Return the (X, Y) coordinate for the center point of the cell that contains the specified text.  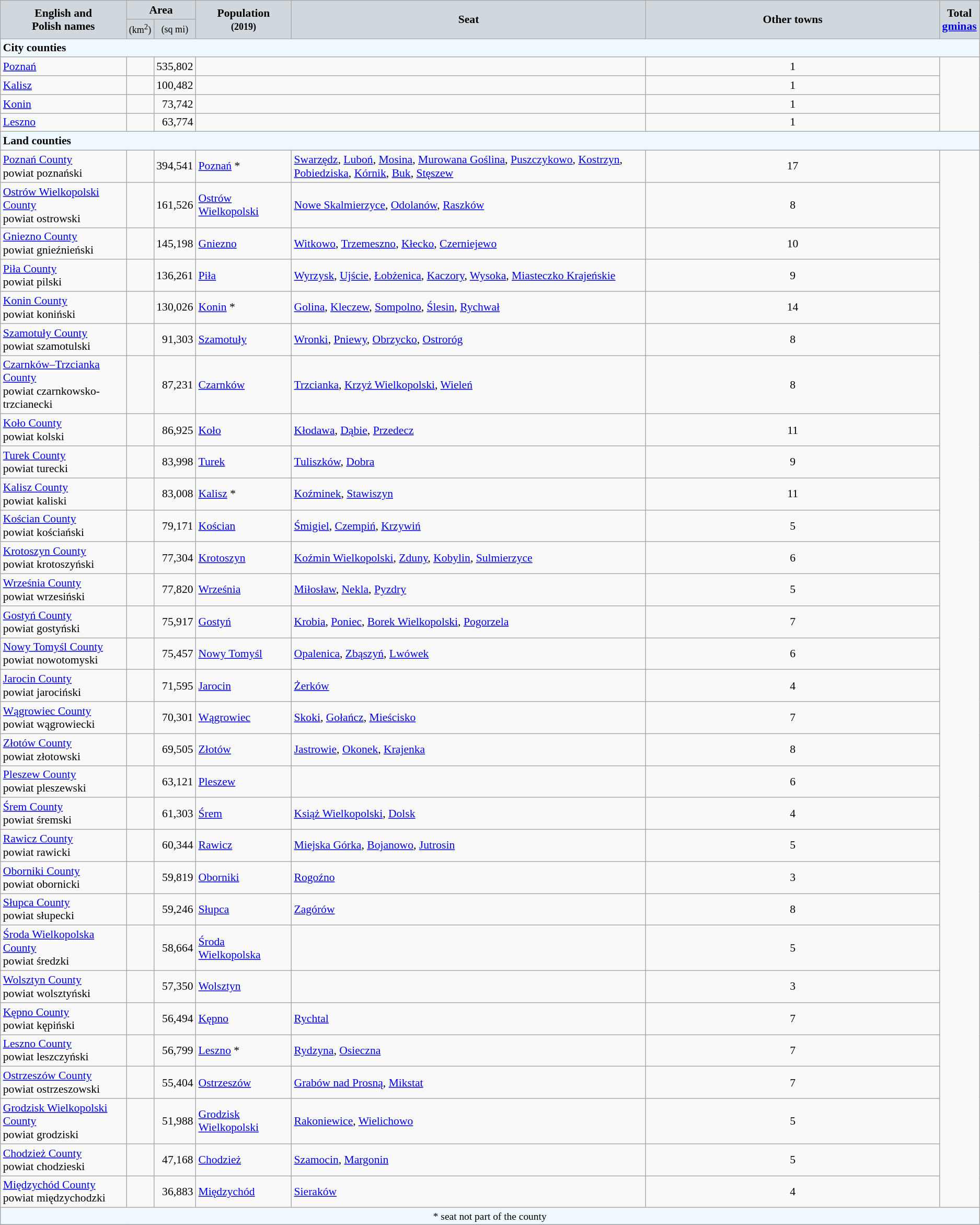
Nowy Tomyśl County powiat nowotomyski (64, 654)
Złotów County powiat złotowski (64, 750)
87,231 (175, 385)
Śmigiel, Czempiń, Krzywiń (468, 526)
Słupca (244, 910)
Rawicz County powiat rawicki (64, 846)
Poznań * (244, 166)
Śrem (244, 814)
Kępno County powiat kępiński (64, 1018)
136,261 (175, 276)
Koło (244, 430)
(km2) (140, 29)
* seat not part of the county (490, 1216)
Złotów (244, 750)
63,121 (175, 781)
77,304 (175, 558)
Skoki, Gołańcz, Mieścisko (468, 717)
Książ Wielkopolski, Dolsk (468, 814)
47,168 (175, 1160)
Grabów nad Prosną, Mikstat (468, 1082)
70,301 (175, 717)
Międzychód (244, 1192)
Konin (64, 104)
10 (793, 244)
130,026 (175, 307)
Krobia, Poniec, Borek Wielkopolski, Pogorzela (468, 622)
Grodzisk Wielkopolski County powiat grodziski (64, 1121)
Środa Wielkopolska County powiat średzki (64, 948)
Września County powiat wrzesiński (64, 590)
Wągrowiec (244, 717)
Gniezno (244, 244)
61,303 (175, 814)
Golina, Kleczew, Sompolno, Ślesin, Rychwał (468, 307)
Land counties (490, 141)
Miłosław, Nekla, Pyzdry (468, 590)
Oborniki County powiat obornicki (64, 877)
Poznań (64, 67)
Other towns (793, 20)
394,541 (175, 166)
Leszno (64, 122)
145,198 (175, 244)
Sieraków (468, 1192)
Rydzyna, Osieczna (468, 1051)
Żerków (468, 686)
Opalenica, Zbąszyń, Lwówek (468, 654)
Chodzież County powiat chodzieski (64, 1160)
Tuliszków, Dobra (468, 462)
Chodzież (244, 1160)
Nowy Tomyśl (244, 654)
Wronki, Pniewy, Obrzycko, Ostroróg (468, 340)
36,883 (175, 1192)
Krotoszyn County powiat krotoszyński (64, 558)
Śrem County powiat śremski (64, 814)
Rakoniewice, Wielichowo (468, 1121)
83,998 (175, 462)
Area (161, 10)
Czarnków (244, 385)
English and Polish names (64, 20)
60,344 (175, 846)
Gostyń County powiat gostyński (64, 622)
Kościan (244, 526)
59,819 (175, 877)
Grodzisk Wielkopolski (244, 1121)
Konin County powiat koniński (64, 307)
Ostrzeszów County powiat ostrzeszowski (64, 1082)
100,482 (175, 85)
Swarzędz, Luboń, Mosina, Murowana Goślina, Puszczykowo, Kostrzyn, Pobiedziska, Kórnik, Buk, Stęszew (468, 166)
Kalisz (64, 85)
Szamocin, Margonin (468, 1160)
73,742 (175, 104)
Słupca County powiat słupecki (64, 910)
58,664 (175, 948)
Kłodawa, Dąbie, Przedecz (468, 430)
59,246 (175, 910)
Krotoszyn (244, 558)
Nowe Skalmierzyce, Odolanów, Raszków (468, 205)
57,350 (175, 987)
Gostyń (244, 622)
69,505 (175, 750)
Ostrzeszów (244, 1082)
Wolsztyn (244, 987)
Wolsztyn County powiat wolsztyński (64, 987)
Wągrowiec County powiat wągrowiecki (64, 717)
86,925 (175, 430)
79,171 (175, 526)
161,526 (175, 205)
Jastrowie, Okonek, Krajenka (468, 750)
Konin * (244, 307)
56,799 (175, 1051)
Ostrów Wielkopolski (244, 205)
83,008 (175, 494)
Turek County powiat turecki (64, 462)
Pleszew County powiat pleszewski (64, 781)
71,595 (175, 686)
Witkowo, Trzemeszno, Kłecko, Czerniejewo (468, 244)
Leszno County powiat leszczyński (64, 1051)
Miejska Górka, Bojanowo, Jutrosin (468, 846)
75,917 (175, 622)
Rychtal (468, 1018)
535,802 (175, 67)
Koźminek, Stawiszyn (468, 494)
Piła (244, 276)
14 (793, 307)
Pleszew (244, 781)
Poznań County powiat poznański (64, 166)
Kępno (244, 1018)
51,988 (175, 1121)
Czarnków–Trzcianka County powiat czarnkowsko-trzcianecki (64, 385)
Rawicz (244, 846)
Międzychód County powiat międzychodzki (64, 1192)
Września (244, 590)
Szamotuły (244, 340)
Gniezno County powiat gnieźnieński (64, 244)
Jarocin (244, 686)
Kalisz * (244, 494)
(sq mi) (175, 29)
77,820 (175, 590)
Leszno * (244, 1051)
City counties (490, 48)
Rogoźno (468, 877)
Oborniki (244, 877)
56,494 (175, 1018)
91,303 (175, 340)
Total gminas (960, 20)
Jarocin County powiat jarociński (64, 686)
Trzcianka, Krzyż Wielkopolski, Wieleń (468, 385)
Zagórów (468, 910)
Ostrów Wielkopolski County powiat ostrowski (64, 205)
Population (2019) (244, 20)
Turek (244, 462)
55,404 (175, 1082)
Koźmin Wielkopolski, Zduny, Kobylin, Sulmierzyce (468, 558)
Szamotuły County powiat szamotulski (64, 340)
Wyrzysk, Ujście, Łobżenica, Kaczory, Wysoka, Miasteczko Krajeńskie (468, 276)
Piła County powiat pilski (64, 276)
Kalisz County powiat kaliski (64, 494)
Kościan County powiat kościański (64, 526)
17 (793, 166)
Koło County powiat kolski (64, 430)
Seat (468, 20)
75,457 (175, 654)
63,774 (175, 122)
Środa Wielkopolska (244, 948)
